Pinpoint the cell where the given text exists, returning its [x, y] midpoint coordinate. 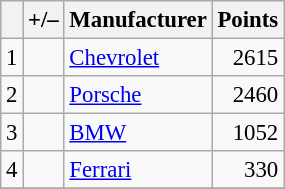
1 [12, 58]
BMW [138, 133]
Porsche [138, 95]
2460 [248, 95]
Manufacturer [138, 20]
Ferrari [138, 170]
Points [248, 20]
2 [12, 95]
330 [248, 170]
4 [12, 170]
Chevrolet [138, 58]
3 [12, 133]
1052 [248, 133]
+/– [44, 20]
2615 [248, 58]
